Return [X, Y] of the center of cell containing provided text 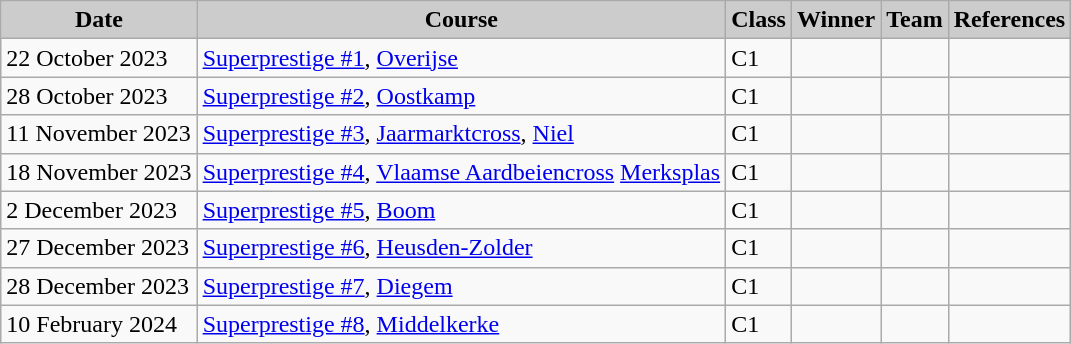
Superprestige #2, Oostkamp [462, 96]
Superprestige #8, Middelkerke [462, 324]
Superprestige #3, Jaarmarktcross, Niel [462, 134]
Superprestige #5, Boom [462, 210]
Superprestige #1, Overijse [462, 58]
28 December 2023 [99, 286]
Date [99, 20]
10 February 2024 [99, 324]
Winner [836, 20]
18 November 2023 [99, 172]
Superprestige #4, Vlaamse Aardbeiencross Merksplas [462, 172]
27 December 2023 [99, 248]
11 November 2023 [99, 134]
Superprestige #7, Diegem [462, 286]
28 October 2023 [99, 96]
References [1010, 20]
22 October 2023 [99, 58]
Team [915, 20]
Superprestige #6, Heusden-Zolder [462, 248]
2 December 2023 [99, 210]
Class [759, 20]
Course [462, 20]
